From the cell containing the given text, extract its center point as (X, Y) coordinate. 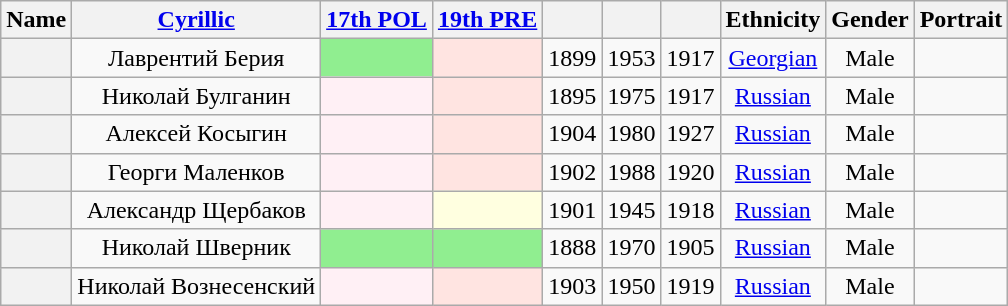
1988 (632, 172)
1975 (632, 96)
1895 (572, 96)
1905 (690, 248)
Алексей Косыгин (196, 134)
1920 (690, 172)
Александр Щербаков (196, 210)
1902 (572, 172)
Николай Шверник (196, 248)
1904 (572, 134)
Николай Булганин (196, 96)
1950 (632, 286)
Лаврентий Берия (196, 58)
Georgian (773, 58)
1888 (572, 248)
Portrait (961, 20)
Name (36, 20)
Ethnicity (773, 20)
1901 (572, 210)
1927 (690, 134)
1945 (632, 210)
19th PRE (487, 20)
Gender (870, 20)
17th POL (377, 20)
Cyrillic (196, 20)
1980 (632, 134)
1918 (690, 210)
1953 (632, 58)
1903 (572, 286)
Николай Вознесенский (196, 286)
1919 (690, 286)
1899 (572, 58)
Георги Маленков (196, 172)
1970 (632, 248)
